Identify which cell holds the provided text, then report its (x, y) central coordinate. 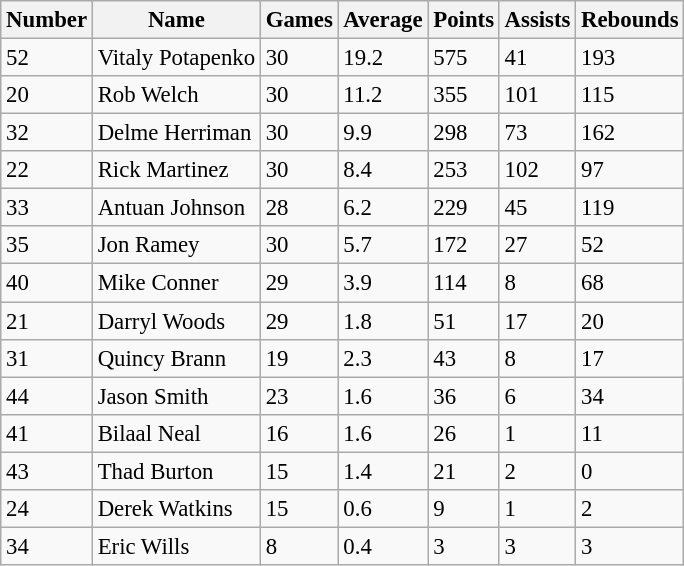
Rebounds (630, 20)
36 (464, 396)
19 (299, 358)
0.4 (383, 546)
Jason Smith (176, 396)
16 (299, 433)
2.3 (383, 358)
193 (630, 58)
229 (464, 208)
Darryl Woods (176, 321)
298 (464, 133)
26 (464, 433)
Bilaal Neal (176, 433)
114 (464, 283)
40 (47, 283)
102 (537, 170)
32 (47, 133)
8.4 (383, 170)
Name (176, 20)
Antuan Johnson (176, 208)
9 (464, 509)
162 (630, 133)
9.9 (383, 133)
68 (630, 283)
Number (47, 20)
6 (537, 396)
Rob Welch (176, 95)
0 (630, 471)
22 (47, 170)
28 (299, 208)
Games (299, 20)
11 (630, 433)
Points (464, 20)
31 (47, 358)
97 (630, 170)
1.4 (383, 471)
Vitaly Potapenko (176, 58)
Average (383, 20)
35 (47, 245)
Quincy Brann (176, 358)
119 (630, 208)
115 (630, 95)
Delme Herriman (176, 133)
33 (47, 208)
27 (537, 245)
24 (47, 509)
19.2 (383, 58)
Eric Wills (176, 546)
5.7 (383, 245)
0.6 (383, 509)
355 (464, 95)
44 (47, 396)
Assists (537, 20)
3.9 (383, 283)
Thad Burton (176, 471)
253 (464, 170)
6.2 (383, 208)
Jon Ramey (176, 245)
Rick Martinez (176, 170)
Derek Watkins (176, 509)
73 (537, 133)
45 (537, 208)
11.2 (383, 95)
51 (464, 321)
172 (464, 245)
Mike Conner (176, 283)
101 (537, 95)
1.8 (383, 321)
23 (299, 396)
575 (464, 58)
